Detect which cell encompasses the target text, then output its (X, Y) center coordinate. 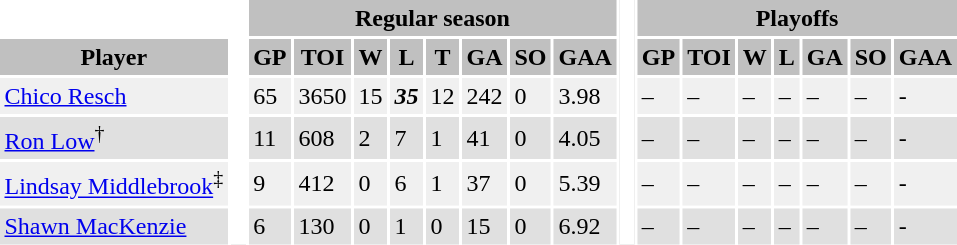
41 (484, 138)
65 (270, 96)
3.98 (585, 96)
2 (370, 138)
37 (484, 183)
7 (406, 138)
Shawn MacKenzie (114, 226)
11 (270, 138)
4.05 (585, 138)
Player (114, 57)
130 (322, 226)
Lindsay Middlebrook‡ (114, 183)
12 (442, 96)
608 (322, 138)
35 (406, 96)
Playoffs (796, 18)
9 (270, 183)
Ron Low† (114, 138)
6.92 (585, 226)
242 (484, 96)
3650 (322, 96)
T (442, 57)
Chico Resch (114, 96)
412 (322, 183)
5.39 (585, 183)
Regular season (433, 18)
